Find where the given text appears and provide that cell's center as [x, y] coordinate. 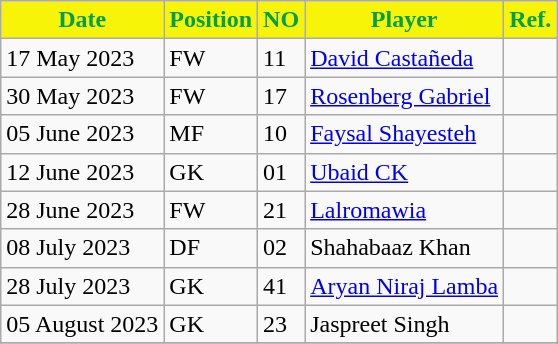
05 August 2023 [82, 324]
DF [211, 248]
Shahabaaz Khan [404, 248]
11 [282, 58]
Date [82, 20]
17 [282, 96]
28 June 2023 [82, 210]
01 [282, 172]
Ubaid CK [404, 172]
02 [282, 248]
Ref. [530, 20]
Position [211, 20]
08 July 2023 [82, 248]
David Castañeda [404, 58]
Rosenberg Gabriel [404, 96]
12 June 2023 [82, 172]
NO [282, 20]
28 July 2023 [82, 286]
41 [282, 286]
Jaspreet Singh [404, 324]
30 May 2023 [82, 96]
21 [282, 210]
Faysal Shayesteh [404, 134]
Aryan Niraj Lamba [404, 286]
Player [404, 20]
17 May 2023 [82, 58]
10 [282, 134]
Lalromawia [404, 210]
MF [211, 134]
05 June 2023 [82, 134]
23 [282, 324]
